Provide the [x, y] coordinate of the cell's center where the given text is located.  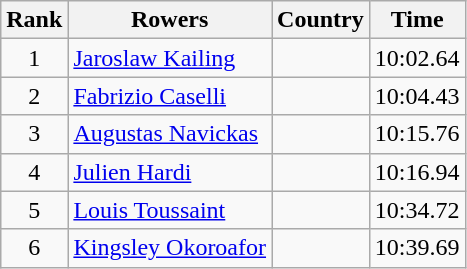
Fabrizio Caselli [170, 96]
Kingsley Okoroafor [170, 248]
10:34.72 [417, 210]
Rank [34, 20]
10:02.64 [417, 58]
Julien Hardi [170, 172]
6 [34, 248]
4 [34, 172]
10:04.43 [417, 96]
Time [417, 20]
1 [34, 58]
2 [34, 96]
5 [34, 210]
Country [321, 20]
Louis Toussaint [170, 210]
10:15.76 [417, 134]
Rowers [170, 20]
10:16.94 [417, 172]
Augustas Navickas [170, 134]
10:39.69 [417, 248]
Jaroslaw Kailing [170, 58]
3 [34, 134]
